Extract the (x, y) coordinate from the center of the cell holding the provided text.  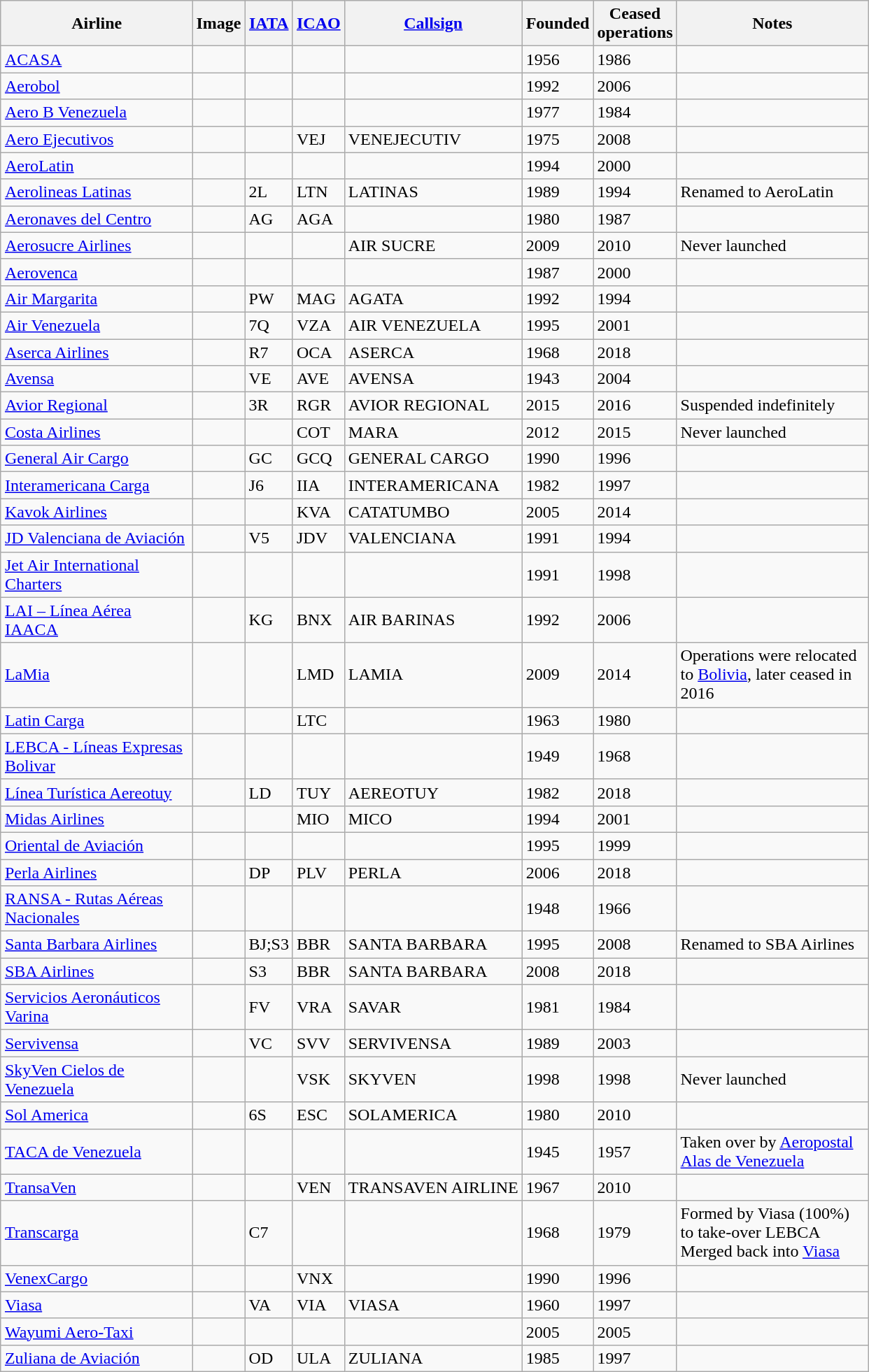
VIA (318, 1305)
1963 (558, 720)
TUY (318, 792)
VEN (318, 1187)
VALENCIANA (433, 538)
1949 (558, 757)
JD Valenciana de Aviación (97, 538)
Línea Turística Aereotuy (97, 792)
DP (269, 872)
Perla Airlines (97, 872)
Interamericana Carga (97, 485)
AVENSA (433, 379)
IATA (269, 24)
INTERAMERICANA (433, 485)
GENERAL CARGO (433, 459)
General Air Cargo (97, 459)
AIR SUCRE (433, 245)
Aerolineas Latinas (97, 192)
Midas Airlines (97, 819)
Air Venezuela (97, 325)
PERLA (433, 872)
AG (269, 219)
Renamed to AeroLatin (772, 192)
ZULIANA (433, 1358)
1960 (558, 1305)
SKYVEN (433, 1080)
Costa Airlines (97, 432)
ULA (318, 1358)
RGR (318, 406)
Sol America (97, 1115)
AVIOR REGIONAL (433, 406)
Aerosucre Airlines (97, 245)
CATATUMBO (433, 512)
ASERCA (433, 352)
Notes (772, 24)
COT (318, 432)
LMD (318, 675)
BJ;S3 (269, 945)
Suspended indefinitely (772, 406)
MICO (433, 819)
VA (269, 1305)
SOLAMERICA (433, 1115)
VEJ (318, 139)
1957 (635, 1151)
LTC (318, 720)
MARA (433, 432)
LaMia (97, 675)
Air Margarita (97, 299)
VE (269, 379)
LAMIA (433, 675)
VNX (318, 1278)
Zuliana de Aviación (97, 1358)
Aeronaves del Centro (97, 219)
Jet Air International Charters (97, 575)
SkyVen Cielos de Venezuela (97, 1080)
TRANSAVEN AIRLINE (433, 1187)
VZA (318, 325)
Wayumi Aero-Taxi (97, 1331)
VC (269, 1043)
Santa Barbara Airlines (97, 945)
KG (269, 620)
Image (218, 24)
ESC (318, 1115)
ICAO (318, 24)
1979 (635, 1233)
PLV (318, 872)
Kavok Airlines (97, 512)
Taken over by Aeropostal Alas de Venezuela (772, 1151)
AEREOTUY (433, 792)
Viasa (97, 1305)
LD (269, 792)
BNX (318, 620)
2016 (635, 406)
1999 (635, 845)
VRA (318, 1007)
2L (269, 192)
C7 (269, 1233)
GC (269, 459)
FV (269, 1007)
PW (269, 299)
AVE (318, 379)
LTN (318, 192)
Aero Ejecutivos (97, 139)
1966 (635, 909)
OCA (318, 352)
1956 (558, 59)
VENEJECUTIV (433, 139)
Latin Carga (97, 720)
1967 (558, 1187)
SBA Airlines (97, 971)
1986 (635, 59)
Servicios Aeronáuticos Varina (97, 1007)
Aero B Venezuela (97, 113)
1985 (558, 1358)
ACASA (97, 59)
VenexCargo (97, 1278)
Operations were relocated to Bolivia, later ceased in 2016 (772, 675)
AIR VENEZUELA (433, 325)
1981 (558, 1007)
SERVIVENSA (433, 1043)
Oriental de Aviación (97, 845)
2012 (558, 432)
2003 (635, 1043)
Callsign (433, 24)
SAVAR (433, 1007)
R7 (269, 352)
OD (269, 1358)
Aerovenca (97, 272)
1948 (558, 909)
Founded (558, 24)
Aserca Airlines (97, 352)
2004 (635, 379)
V5 (269, 538)
Formed by Viasa (100%) to take-over LEBCA Merged back into Viasa (772, 1233)
AGATA (433, 299)
KVA (318, 512)
VSK (318, 1080)
SVV (318, 1043)
IIA (318, 485)
Renamed to SBA Airlines (772, 945)
TransaVen (97, 1187)
LEBCA - Líneas Expresas Bolivar (97, 757)
GCQ (318, 459)
TACA de Venezuela (97, 1151)
Avensa (97, 379)
7Q (269, 325)
MIO (318, 819)
AeroLatin (97, 166)
MAG (318, 299)
Transcarga (97, 1233)
VIASA (433, 1305)
Servivensa (97, 1043)
Aerobol (97, 86)
LAI – Línea Aérea IAACA (97, 620)
Avior Regional (97, 406)
S3 (269, 971)
Ceasedoperations (635, 24)
JDV (318, 538)
AIR BARINAS (433, 620)
3R (269, 406)
1975 (558, 139)
RANSA - Rutas Aéreas Nacionales (97, 909)
1943 (558, 379)
1945 (558, 1151)
J6 (269, 485)
6S (269, 1115)
AGA (318, 219)
LATINAS (433, 192)
Airline (97, 24)
1977 (558, 113)
